Capture the cell that displays the provided text and extract its [X, Y] central coordinate. 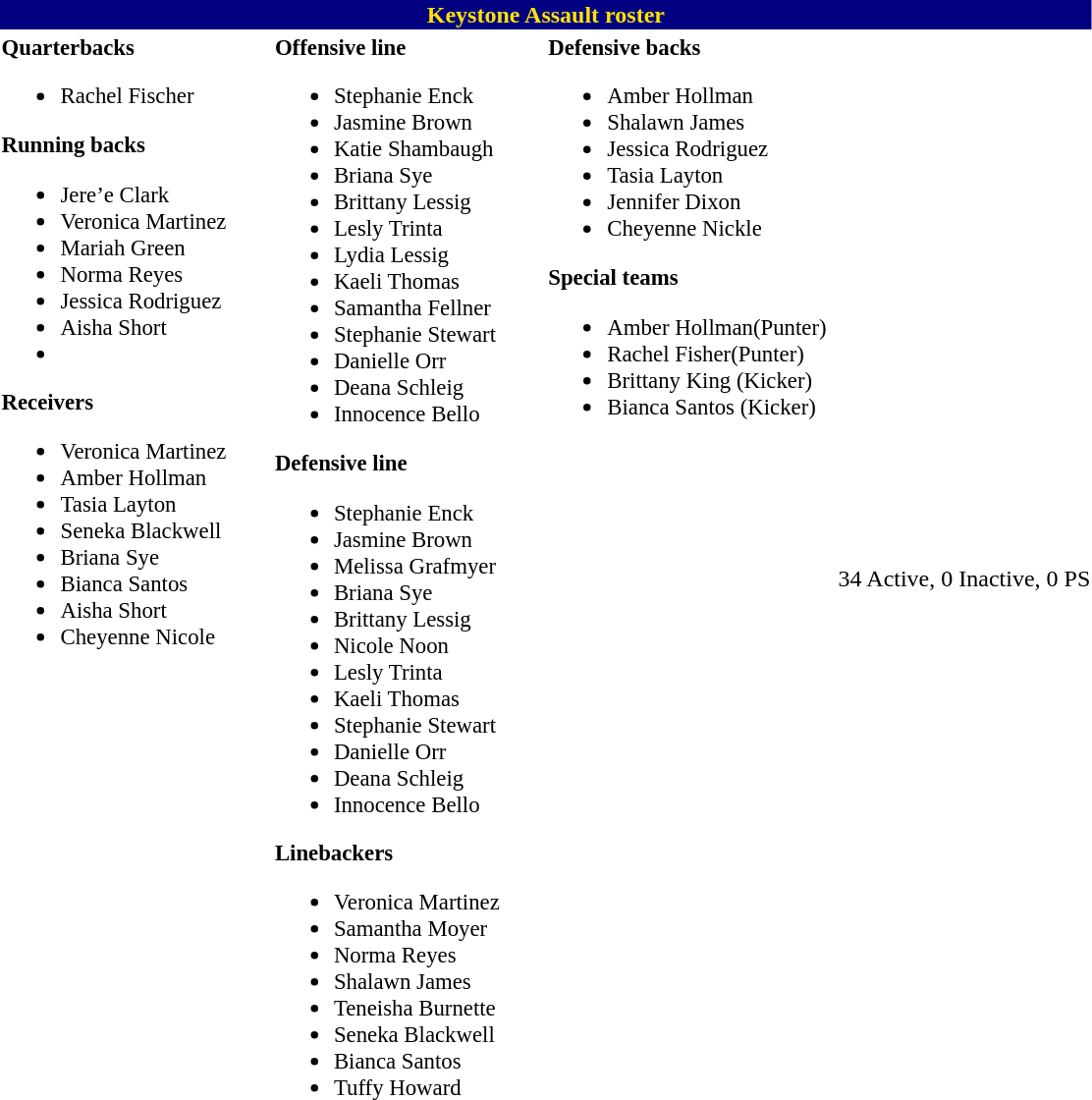
Keystone Assault roster [546, 15]
